Capture the cell that displays the provided text and extract its [X, Y] central coordinate. 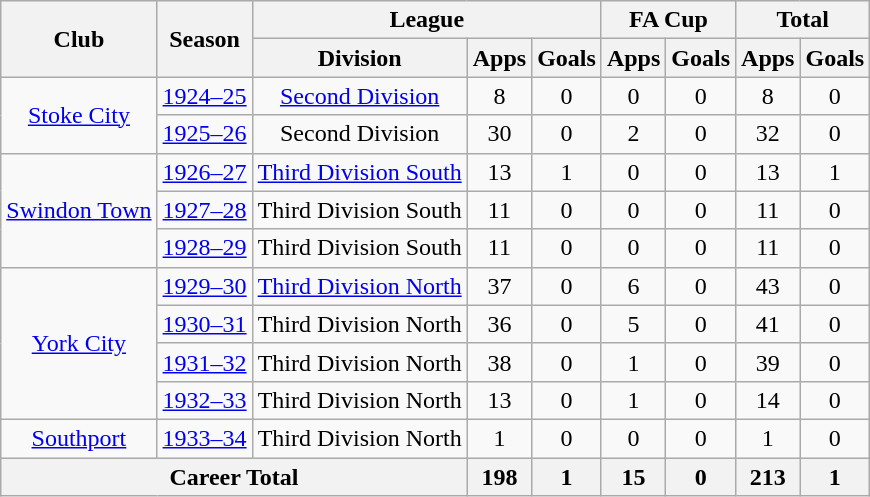
1930–31 [204, 324]
43 [768, 286]
37 [499, 286]
38 [499, 362]
213 [768, 477]
Club [79, 39]
5 [633, 324]
198 [499, 477]
15 [633, 477]
2 [633, 134]
30 [499, 134]
1931–32 [204, 362]
39 [768, 362]
League [426, 20]
Total [803, 20]
6 [633, 286]
York City [79, 343]
Season [204, 39]
Stoke City [79, 115]
FA Cup [668, 20]
32 [768, 134]
1925–26 [204, 134]
14 [768, 400]
Southport [79, 438]
36 [499, 324]
Swindon Town [79, 210]
1929–30 [204, 286]
1927–28 [204, 210]
Career Total [234, 477]
1933–34 [204, 438]
1924–25 [204, 96]
1928–29 [204, 248]
Division [360, 58]
41 [768, 324]
1926–27 [204, 172]
1932–33 [204, 400]
